Detect which cell encompasses the target text, then output its [X, Y] center coordinate. 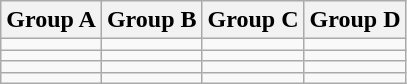
Group B [152, 20]
Group A [52, 20]
Group C [253, 20]
Group D [355, 20]
